Provide the [x, y] coordinate of the cell's center where the given text is located.  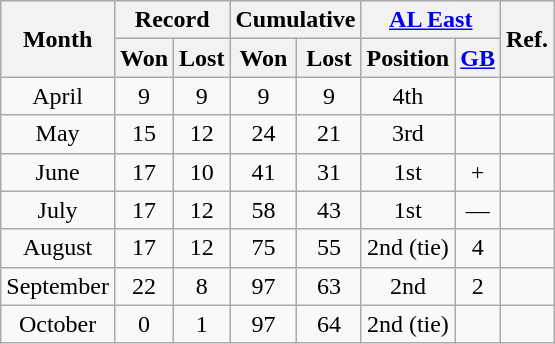
+ [478, 172]
Ref. [528, 39]
2nd [408, 286]
May [58, 134]
Cumulative [296, 20]
15 [144, 134]
8 [202, 286]
Month [58, 39]
2 [478, 286]
22 [144, 286]
55 [329, 248]
1 [202, 324]
June [58, 172]
75 [264, 248]
AL East [431, 20]
4 [478, 248]
3rd [408, 134]
September [58, 286]
Position [408, 58]
64 [329, 324]
63 [329, 286]
GB [478, 58]
43 [329, 210]
July [58, 210]
0 [144, 324]
April [58, 96]
August [58, 248]
4th [408, 96]
10 [202, 172]
41 [264, 172]
24 [264, 134]
Record [172, 20]
58 [264, 210]
21 [329, 134]
October [58, 324]
31 [329, 172]
— [478, 210]
